Provide the (X, Y) coordinate of the cell's center where the given text is located.  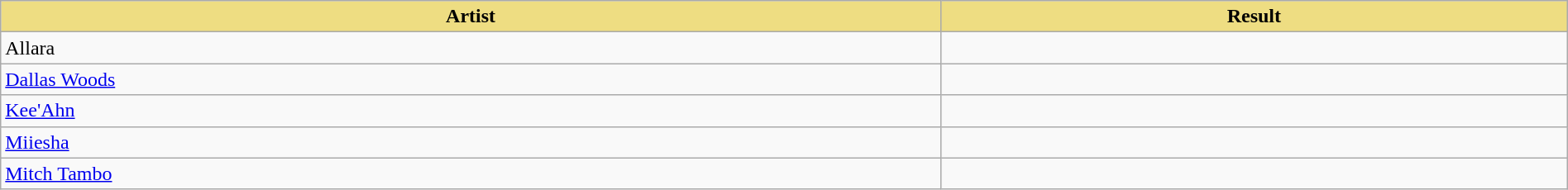
Kee'Ahn (471, 111)
Artist (471, 17)
Dallas Woods (471, 79)
Mitch Tambo (471, 173)
Result (1254, 17)
Allara (471, 48)
Miiesha (471, 142)
